Output the (X, Y) coordinate of the center of the cell containing the given text.  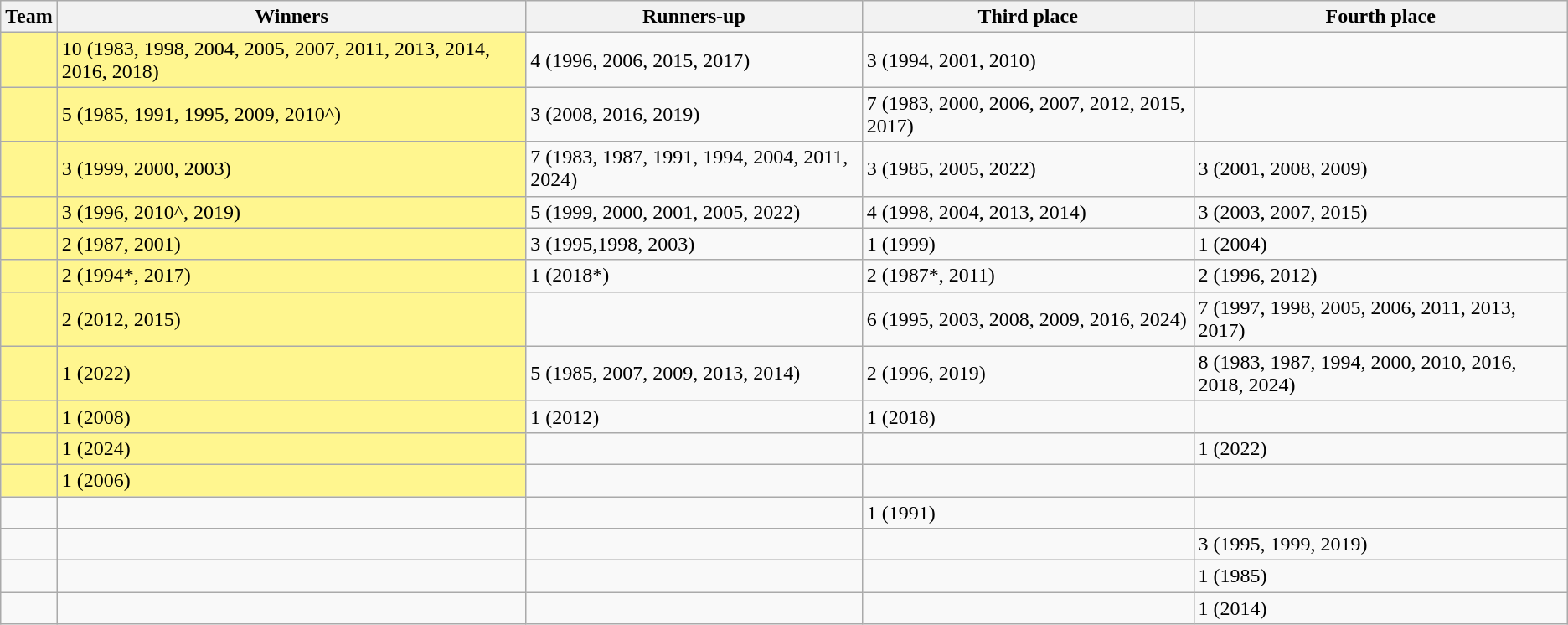
1 (2014) (1380, 608)
2 (1987*, 2011) (1028, 276)
1 (2012) (694, 416)
3 (1995, 1999, 2019) (1380, 545)
3 (1996, 2010^, 2019) (291, 212)
4 (1996, 2006, 2015, 2017) (694, 60)
7 (1983, 1987, 1991, 1994, 2004, 2011, 2024) (694, 169)
5 (1985, 1991, 1995, 2009, 2010^) (291, 114)
6 (1995, 2003, 2008, 2009, 2016, 2024) (1028, 318)
2 (1996, 2019) (1028, 374)
1 (2006) (291, 480)
Third place (1028, 17)
5 (1985, 2007, 2009, 2013, 2014) (694, 374)
1 (2008) (291, 416)
3 (2001, 2008, 2009) (1380, 169)
10 (1983, 1998, 2004, 2005, 2007, 2011, 2013, 2014, 2016, 2018) (291, 60)
3 (1995,1998, 2003) (694, 244)
5 (1999, 2000, 2001, 2005, 2022) (694, 212)
8 (1983, 1987, 1994, 2000, 2010, 2016, 2018, 2024) (1380, 374)
3 (1999, 2000, 2003) (291, 169)
Team (29, 17)
3 (2003, 2007, 2015) (1380, 212)
3 (1985, 2005, 2022) (1028, 169)
1 (2004) (1380, 244)
4 (1998, 2004, 2013, 2014) (1028, 212)
1 (2018*) (694, 276)
3 (2008, 2016, 2019) (694, 114)
2 (2012, 2015) (291, 318)
Runners-up (694, 17)
7 (1997, 1998, 2005, 2006, 2011, 2013, 2017) (1380, 318)
2 (1996, 2012) (1380, 276)
3 (1994, 2001, 2010) (1028, 60)
1 (2024) (291, 448)
2 (1987, 2001) (291, 244)
1 (1991) (1028, 512)
1 (1999) (1028, 244)
Winners (291, 17)
1 (2018) (1028, 416)
Fourth place (1380, 17)
2 (1994*, 2017) (291, 276)
1 (1985) (1380, 576)
7 (1983, 2000, 2006, 2007, 2012, 2015, 2017) (1028, 114)
